Identify which cell holds the provided text, then report its [x, y] central coordinate. 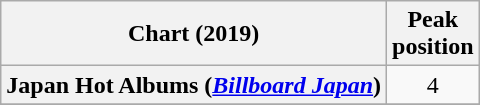
Chart (2019) [194, 34]
4 [433, 85]
Peakposition [433, 34]
Japan Hot Albums (Billboard Japan) [194, 85]
